Return the [x, y] coordinate for the center point of the cell that contains the specified text.  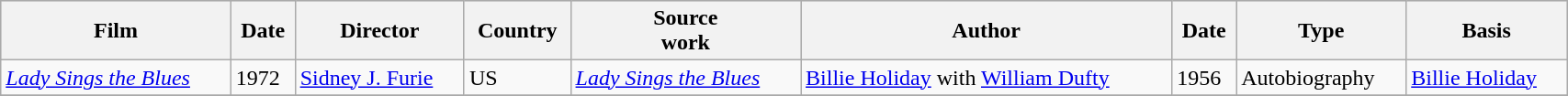
Sidney J. Furie [379, 78]
Billie Holiday [1486, 78]
US [517, 78]
Film [116, 31]
Billie Holiday with William Dufty [987, 78]
1972 [263, 78]
Director [379, 31]
Type [1321, 31]
Basis [1486, 31]
Author [987, 31]
Sourcework [685, 31]
1956 [1204, 78]
Autobiography [1321, 78]
Country [517, 31]
